Capture the cell that displays the provided text and extract its [x, y] central coordinate. 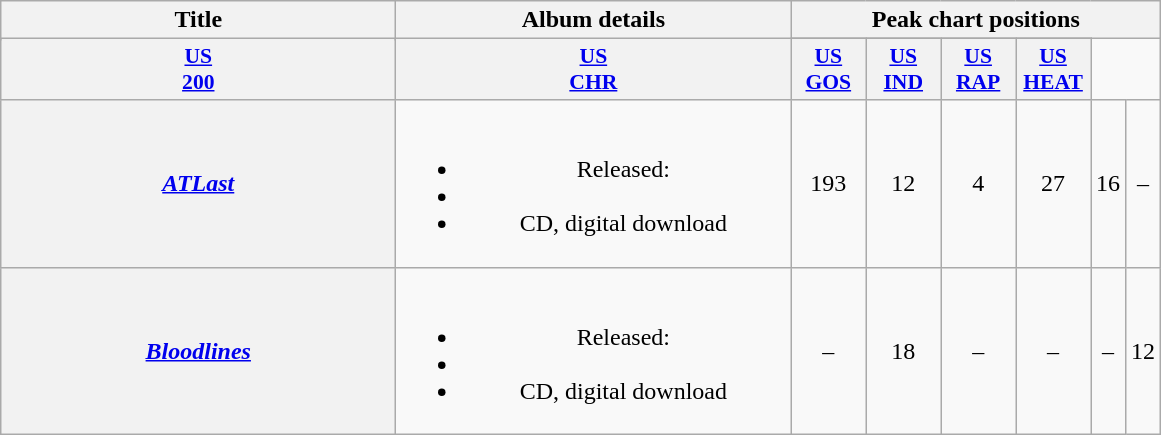
27 [1054, 184]
Title [198, 20]
US200 [198, 70]
18 [904, 350]
USRAP [978, 70]
Peak chart positions [976, 20]
193 [828, 184]
16 [1108, 184]
USHEAT [1054, 70]
USGOS [828, 70]
USCHR [594, 70]
USIND [904, 70]
4 [978, 184]
ATLast [198, 184]
Bloodlines [198, 350]
Album details [594, 20]
